Extract the (x, y) coordinate from the center of the cell holding the provided text.  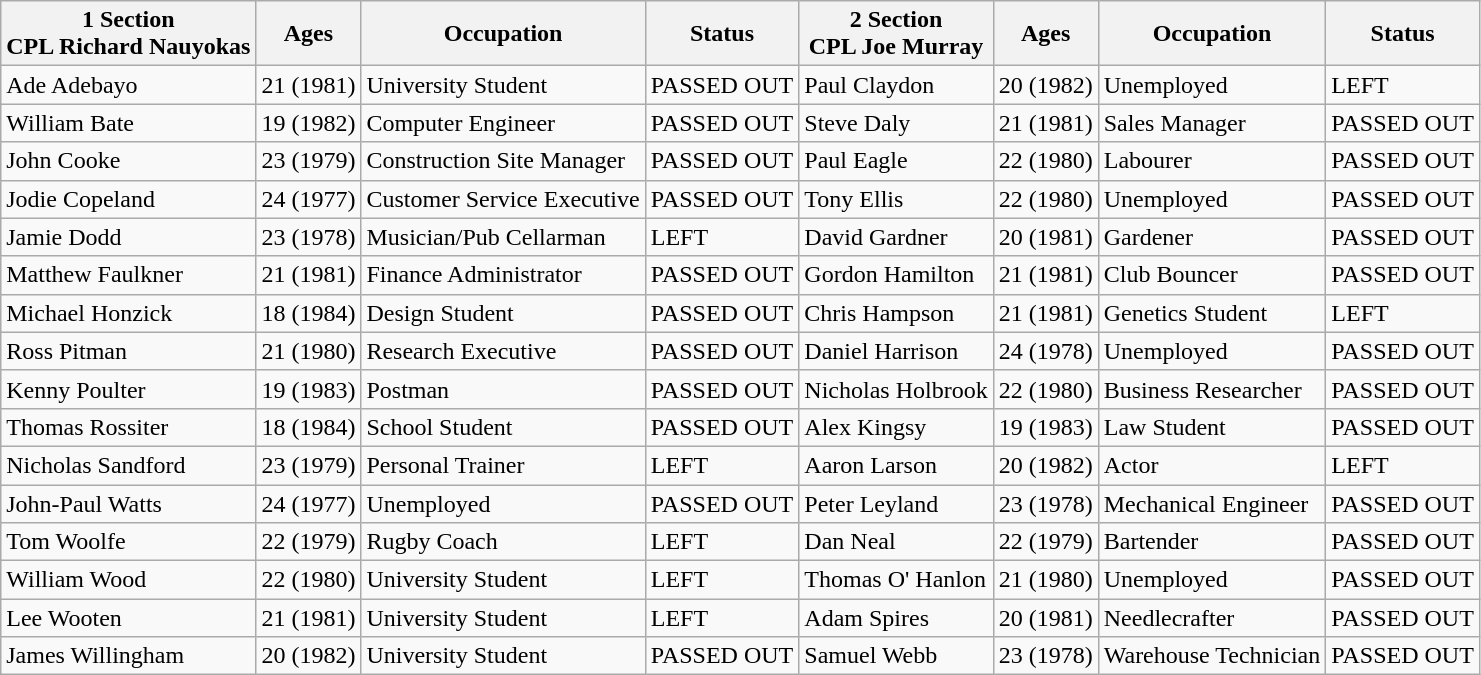
Needlecrafter (1212, 618)
Matthew Faulkner (128, 275)
Rugby Coach (503, 542)
Research Executive (503, 351)
Peter Leyland (896, 503)
Musician/Pub Cellarman (503, 237)
David Gardner (896, 237)
Bartender (1212, 542)
Tom Woolfe (128, 542)
Computer Engineer (503, 123)
Ross Pitman (128, 351)
Gardener (1212, 237)
19 (1982) (308, 123)
Construction Site Manager (503, 161)
William Bate (128, 123)
Warehouse Technician (1212, 656)
John-Paul Watts (128, 503)
Thomas O' Hanlon (896, 580)
Tony Ellis (896, 199)
24 (1978) (1046, 351)
Thomas Rossiter (128, 427)
Daniel Harrison (896, 351)
Samuel Webb (896, 656)
Actor (1212, 465)
Ade Adebayo (128, 85)
Kenny Poulter (128, 389)
Sales Manager (1212, 123)
2 SectionCPL Joe Murray (896, 34)
Chris Hampson (896, 313)
John Cooke (128, 161)
Dan Neal (896, 542)
Adam Spires (896, 618)
Mechanical Engineer (1212, 503)
Design Student (503, 313)
1 SectionCPL Richard Nauyokas (128, 34)
Paul Claydon (896, 85)
James Willingham (128, 656)
Customer Service Executive (503, 199)
Alex Kingsy (896, 427)
Genetics Student (1212, 313)
Jamie Dodd (128, 237)
Finance Administrator (503, 275)
Paul Eagle (896, 161)
Law Student (1212, 427)
Lee Wooten (128, 618)
Jodie Copeland (128, 199)
Gordon Hamilton (896, 275)
School Student (503, 427)
Club Bouncer (1212, 275)
Steve Daly (896, 123)
Business Researcher (1212, 389)
Personal Trainer (503, 465)
Postman (503, 389)
Aaron Larson (896, 465)
Labourer (1212, 161)
William Wood (128, 580)
Michael Honzick (128, 313)
Nicholas Sandford (128, 465)
Nicholas Holbrook (896, 389)
